Scan for the cell matching the given text and deliver its [x, y] coordinate at center. 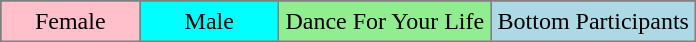
Female [70, 21]
Dance For Your Life [385, 21]
Bottom Participants [594, 21]
Male [210, 21]
